Capture the cell that displays the provided text and extract its [x, y] central coordinate. 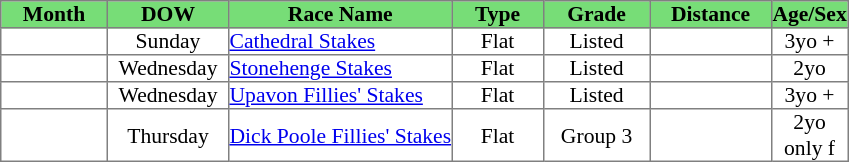
Dick Poole Fillies' Stakes [340, 135]
2yo [809, 68]
Thursday [168, 135]
Race Name [340, 14]
Sunday [168, 42]
2yo only f [809, 135]
Group 3 [596, 135]
DOW [168, 14]
Cathedral Stakes [340, 42]
Distance [711, 14]
Grade [596, 14]
Age/Sex [809, 14]
Type [498, 14]
Upavon Fillies' Stakes [340, 96]
Month [54, 14]
Stonehenge Stakes [340, 68]
